Find where the given text appears and provide that cell's center as (x, y) coordinate. 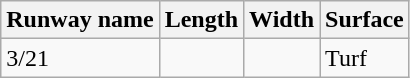
3/21 (80, 58)
Turf (365, 58)
Width (282, 20)
Surface (365, 20)
Runway name (80, 20)
Length (201, 20)
